Determine the (x, y) coordinate at the center of the cell enclosing the given text.  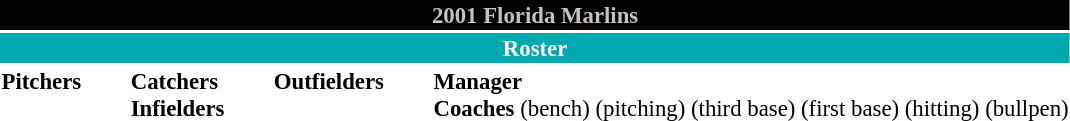
Roster (535, 48)
2001 Florida Marlins (535, 15)
